Identify which cell holds the provided text, then report its [X, Y] central coordinate. 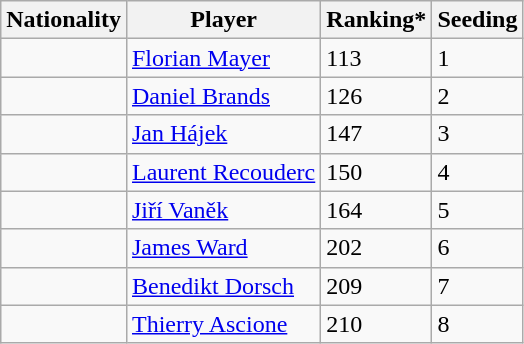
3 [478, 134]
Laurent Recouderc [223, 172]
Daniel Brands [223, 96]
Jiří Vaněk [223, 210]
126 [376, 96]
8 [478, 324]
113 [376, 58]
2 [478, 96]
1 [478, 58]
210 [376, 324]
209 [376, 286]
Jan Hájek [223, 134]
147 [376, 134]
Benedikt Dorsch [223, 286]
5 [478, 210]
202 [376, 248]
4 [478, 172]
Nationality [64, 20]
164 [376, 210]
Florian Mayer [223, 58]
7 [478, 286]
Seeding [478, 20]
Ranking* [376, 20]
James Ward [223, 248]
150 [376, 172]
Player [223, 20]
Thierry Ascione [223, 324]
6 [478, 248]
